Return [x, y] of the center of cell containing provided text 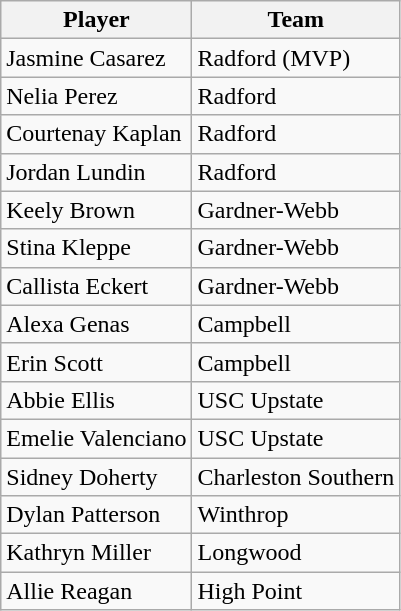
Player [96, 20]
Courtenay Kaplan [96, 134]
Radford (MVP) [296, 58]
Erin Scott [96, 362]
Alexa Genas [96, 324]
Allie Reagan [96, 591]
Abbie Ellis [96, 400]
Kathryn Miller [96, 553]
Longwood [296, 553]
Stina Kleppe [96, 248]
Emelie Valenciano [96, 438]
Jasmine Casarez [96, 58]
Winthrop [296, 515]
Sidney Doherty [96, 477]
Charleston Southern [296, 477]
High Point [296, 591]
Keely Brown [96, 210]
Team [296, 20]
Callista Eckert [96, 286]
Nelia Perez [96, 96]
Jordan Lundin [96, 172]
Dylan Patterson [96, 515]
